Search for the cell housing the specified text and yield its (x, y) center coordinate. 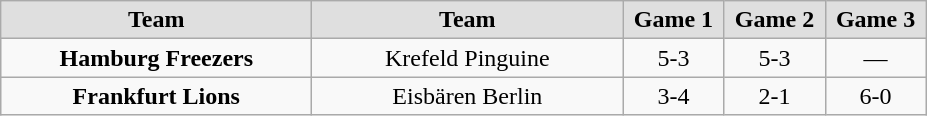
2-1 (774, 96)
Hamburg Freezers (156, 58)
Game 3 (876, 20)
Game 1 (674, 20)
Krefeld Pinguine (468, 58)
— (876, 58)
3-4 (674, 96)
Frankfurt Lions (156, 96)
Eisbären Berlin (468, 96)
6-0 (876, 96)
Game 2 (774, 20)
